From the cell containing the given text, extract its center point as (x, y) coordinate. 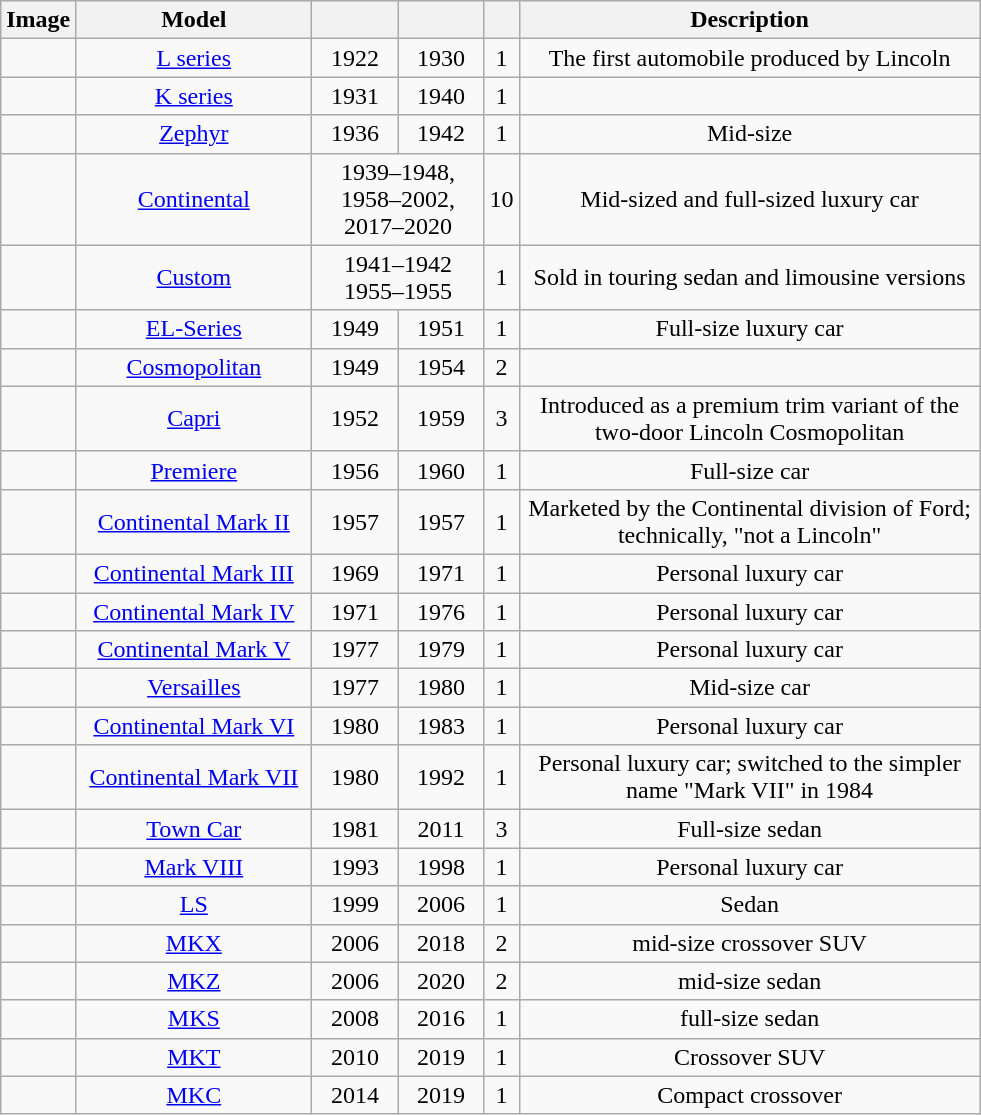
2014 (355, 1095)
Continental Mark IV (194, 611)
Sedan (750, 905)
mid-size sedan (750, 981)
Continental (194, 199)
Marketed by the Continental division of Ford; technically, "not a Lincoln" (750, 522)
Introduced as a premium trim variant of the two-door Lincoln Cosmopolitan (750, 418)
2016 (441, 1019)
1952 (355, 418)
1981 (355, 829)
1954 (441, 367)
Personal luxury car; switched to the simpler name "Mark VII" in 1984 (750, 778)
Continental Mark III (194, 573)
Compact crossover (750, 1095)
LS (194, 905)
MKC (194, 1095)
Continental Mark V (194, 650)
Town Car (194, 829)
1956 (355, 470)
Crossover SUV (750, 1057)
1969 (355, 573)
1939–1948, 1958–2002, 2017–2020 (398, 199)
1951 (441, 329)
MKS (194, 1019)
Custom (194, 278)
1922 (355, 58)
K series (194, 96)
The first automobile produced by Lincoln (750, 58)
Mid-size (750, 134)
Mark VIII (194, 867)
Zephyr (194, 134)
1998 (441, 867)
Description (750, 20)
1959 (441, 418)
Premiere (194, 470)
Versailles (194, 688)
Cosmopolitan (194, 367)
1936 (355, 134)
2011 (441, 829)
1999 (355, 905)
Full-size luxury car (750, 329)
Capri (194, 418)
Full-size sedan (750, 829)
MKT (194, 1057)
MKZ (194, 981)
full-size sedan (750, 1019)
2018 (441, 943)
1931 (355, 96)
1941–1942 1955–1955 (398, 278)
Image (38, 20)
2008 (355, 1019)
mid-size crossover SUV (750, 943)
EL-Series (194, 329)
1930 (441, 58)
Model (194, 20)
1979 (441, 650)
Sold in touring sedan and limousine versions (750, 278)
2020 (441, 981)
Continental Mark VII (194, 778)
Full-size car (750, 470)
Continental Mark VI (194, 726)
Mid-sized and full-sized luxury car (750, 199)
L series (194, 58)
1942 (441, 134)
Continental Mark II (194, 522)
Mid-size car (750, 688)
1940 (441, 96)
10 (502, 199)
2010 (355, 1057)
1992 (441, 778)
1976 (441, 611)
1960 (441, 470)
1983 (441, 726)
MKX (194, 943)
1993 (355, 867)
